Determine the [X, Y] coordinate at the center of the cell enclosing the given text.  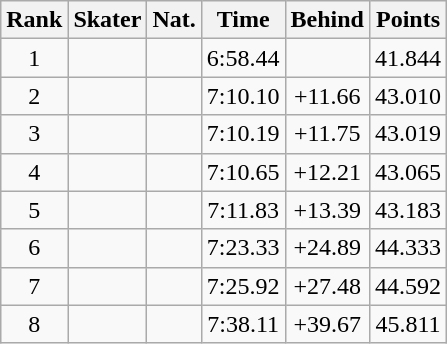
8 [34, 324]
7:25.92 [243, 286]
5 [34, 210]
7 [34, 286]
43.183 [408, 210]
41.844 [408, 58]
6:58.44 [243, 58]
+39.67 [327, 324]
Behind [327, 20]
+24.89 [327, 248]
44.592 [408, 286]
43.019 [408, 134]
45.811 [408, 324]
43.010 [408, 96]
+11.66 [327, 96]
+27.48 [327, 286]
3 [34, 134]
Nat. [174, 20]
Skater [108, 20]
Time [243, 20]
+11.75 [327, 134]
+12.21 [327, 172]
7:10.19 [243, 134]
7:38.11 [243, 324]
7:10.65 [243, 172]
44.333 [408, 248]
43.065 [408, 172]
7:23.33 [243, 248]
Rank [34, 20]
4 [34, 172]
1 [34, 58]
2 [34, 96]
7:10.10 [243, 96]
6 [34, 248]
+13.39 [327, 210]
Points [408, 20]
7:11.83 [243, 210]
